Identify which cell holds the provided text, then report its [x, y] central coordinate. 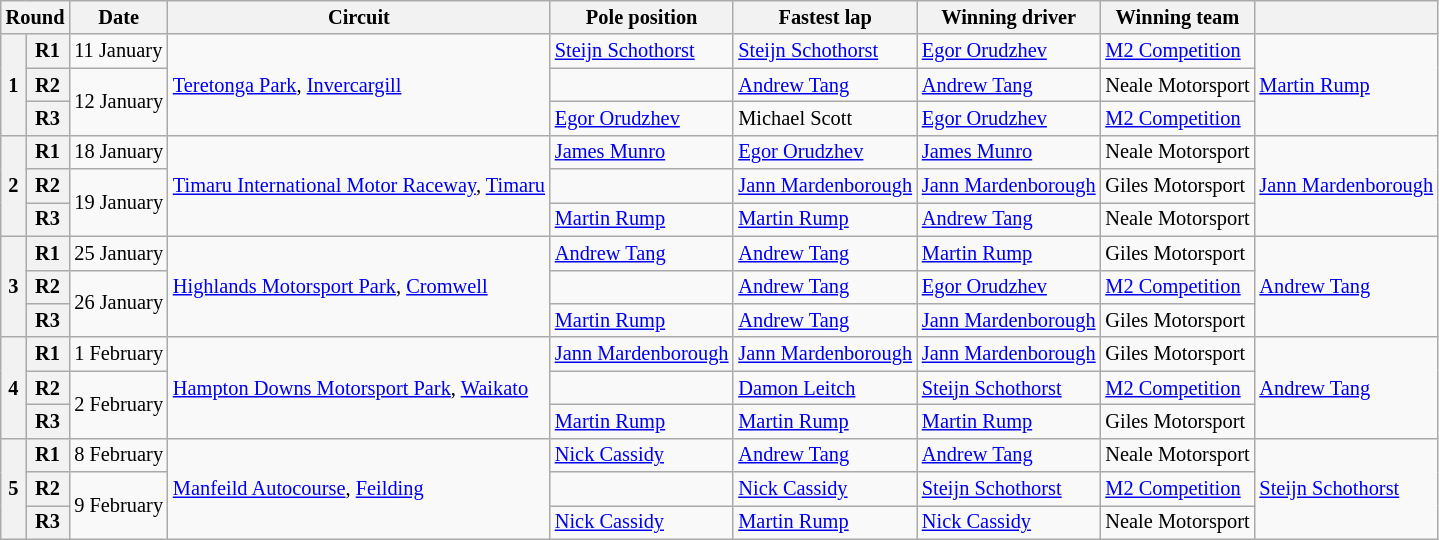
4 [14, 388]
Timaru International Motor Raceway, Timaru [359, 186]
11 January [118, 51]
5 [14, 488]
Teretonga Park, Invercargill [359, 84]
Date [118, 17]
Damon Leitch [825, 388]
Manfeild Autocourse, Feilding [359, 488]
Michael Scott [825, 118]
18 January [118, 152]
3 [14, 286]
1 [14, 84]
1 February [118, 354]
8 February [118, 455]
2 [14, 186]
Fastest lap [825, 17]
25 January [118, 253]
Highlands Motorsport Park, Cromwell [359, 286]
12 January [118, 102]
2 February [118, 404]
Circuit [359, 17]
Hampton Downs Motorsport Park, Waikato [359, 388]
9 February [118, 506]
Round [36, 17]
Pole position [642, 17]
26 January [118, 304]
19 January [118, 202]
Winning team [1177, 17]
Winning driver [1009, 17]
